Output the [X, Y] coordinate of the center of the cell containing the given text.  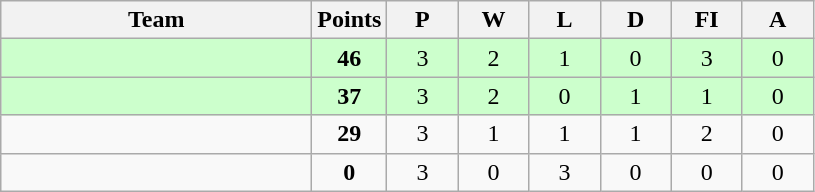
46 [350, 58]
37 [350, 96]
D [636, 20]
L [564, 20]
Team [156, 20]
29 [350, 134]
Points [350, 20]
W [494, 20]
P [422, 20]
FI [706, 20]
A [778, 20]
